Determine the [X, Y] coordinate at the center of the cell enclosing the given text.  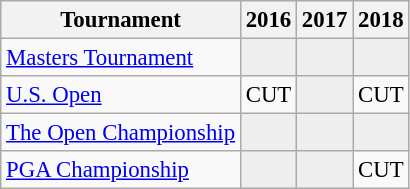
2018 [381, 20]
Tournament [121, 20]
Masters Tournament [121, 58]
U.S. Open [121, 95]
2017 [325, 20]
PGA Championship [121, 170]
The Open Championship [121, 133]
2016 [268, 20]
